From the cell containing the given text, extract its center point as (x, y) coordinate. 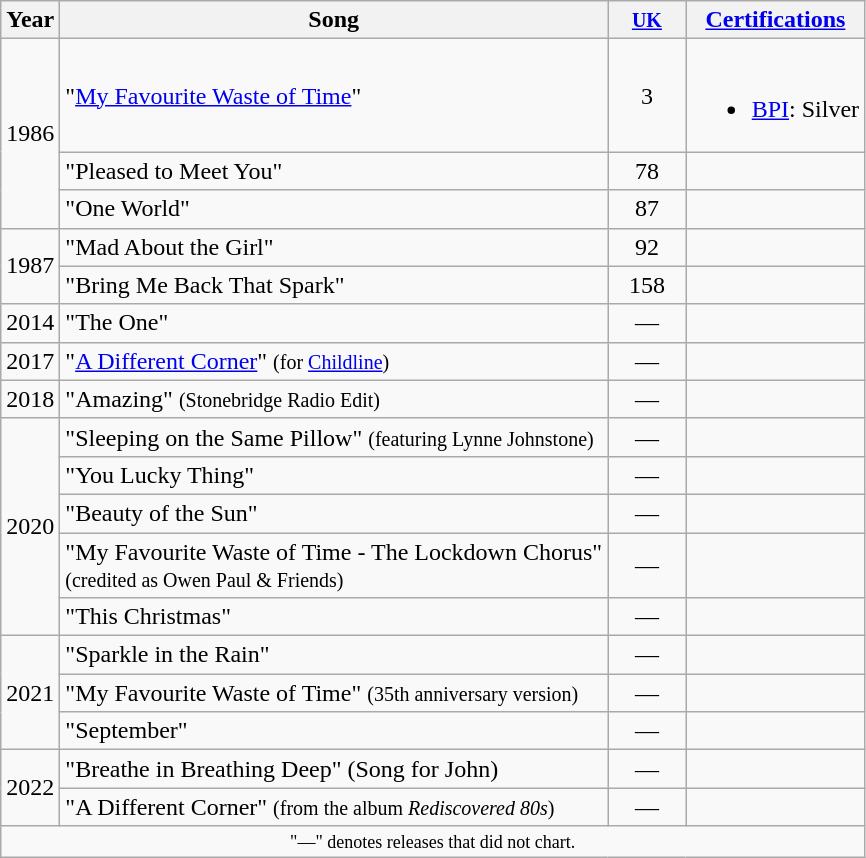
2014 (30, 323)
UK (648, 20)
"A Different Corner" (for Childline) (334, 361)
2020 (30, 526)
"The One" (334, 323)
"Mad About the Girl" (334, 247)
"You Lucky Thing" (334, 475)
"One World" (334, 209)
"Amazing" (Stonebridge Radio Edit) (334, 399)
BPI: Silver (775, 96)
1987 (30, 266)
Song (334, 20)
"My Favourite Waste of Time - The Lockdown Chorus" (credited as Owen Paul & Friends) (334, 564)
Certifications (775, 20)
"Bring Me Back That Spark" (334, 285)
"A Different Corner" (from the album Rediscovered 80s) (334, 807)
2017 (30, 361)
"My Favourite Waste of Time" (334, 96)
"Beauty of the Sun" (334, 513)
"This Christmas" (334, 617)
"Sleeping on the Same Pillow" (featuring Lynne Johnstone) (334, 437)
158 (648, 285)
"Sparkle in the Rain" (334, 655)
Year (30, 20)
92 (648, 247)
"Breathe in Breathing Deep" (Song for John) (334, 769)
"September" (334, 731)
87 (648, 209)
"My Favourite Waste of Time" (35th anniversary version) (334, 693)
"Pleased to Meet You" (334, 171)
1986 (30, 134)
3 (648, 96)
2022 (30, 788)
2018 (30, 399)
2021 (30, 693)
"—" denotes releases that did not chart. (433, 842)
78 (648, 171)
